Output the [X, Y] coordinate of the center of the cell containing the given text.  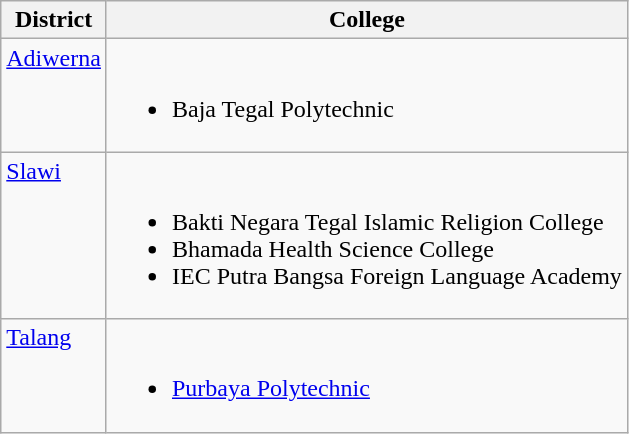
Adiwerna [54, 96]
Baja Tegal Polytechnic [366, 96]
Bakti Negara Tegal Islamic Religion CollegeBhamada Health Science CollegeIEC Putra Bangsa Foreign Language Academy [366, 236]
Slawi [54, 236]
Talang [54, 376]
Purbaya Polytechnic [366, 376]
College [366, 20]
District [54, 20]
